From the cell containing the given text, extract its center point as [X, Y] coordinate. 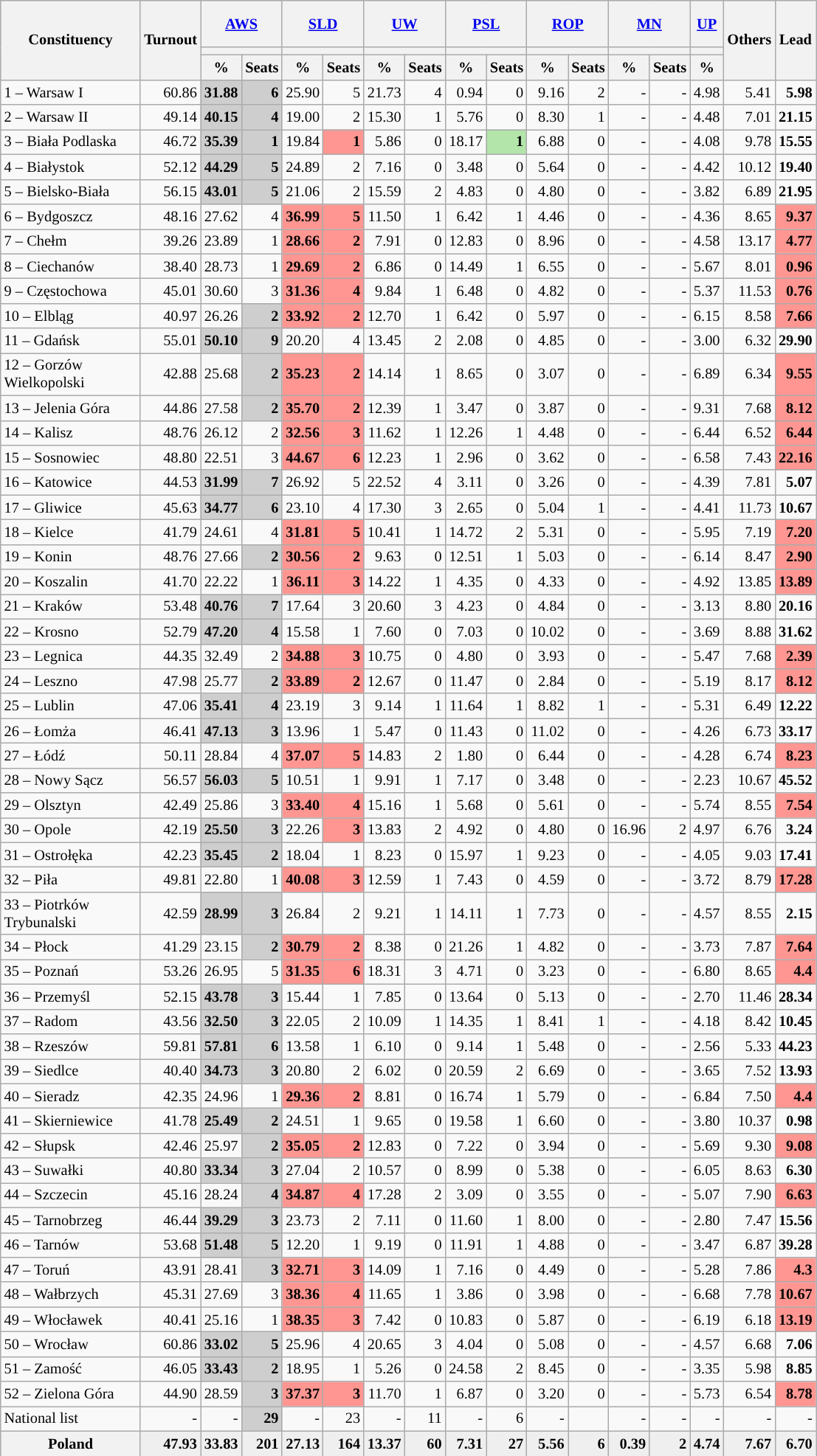
25.68 [221, 374]
46.72 [170, 142]
28.24 [221, 1195]
6.80 [707, 971]
25.90 [303, 92]
5.56 [548, 1443]
22.52 [385, 482]
4.08 [707, 142]
27 [506, 1443]
5.95 [707, 532]
3.80 [707, 1120]
5.19 [707, 681]
10.83 [466, 1320]
25.16 [221, 1320]
5.87 [548, 1320]
52 – Zielona Góra [71, 1394]
1.80 [466, 755]
7.20 [796, 532]
9.55 [796, 374]
14.09 [385, 1269]
53.26 [170, 971]
33.43 [221, 1369]
3.87 [548, 408]
22.22 [221, 582]
20.60 [385, 606]
14.14 [385, 374]
60 [425, 1443]
11.70 [385, 1394]
4.42 [707, 167]
36 – Przemyśl [71, 996]
28.59 [221, 1394]
7.64 [796, 947]
45.16 [170, 1195]
4.46 [548, 216]
23 [344, 1418]
47.98 [170, 681]
8.45 [548, 1369]
9.16 [548, 92]
6.70 [796, 1443]
35.23 [303, 374]
27.62 [221, 216]
13.17 [749, 241]
41.29 [170, 947]
23.89 [221, 241]
16.74 [466, 1096]
32 – Piła [71, 880]
6.74 [749, 755]
43.01 [221, 192]
9.91 [385, 780]
3.07 [548, 374]
56.03 [221, 780]
Others [749, 40]
19.40 [796, 167]
3.69 [707, 631]
18.04 [303, 855]
7.47 [749, 1220]
44.90 [170, 1394]
23.19 [303, 706]
46.44 [170, 1220]
9.37 [796, 216]
25.49 [221, 1120]
39.28 [796, 1245]
21.73 [385, 92]
24 – Leszno [71, 681]
11.91 [466, 1245]
22.51 [221, 457]
7.78 [749, 1294]
8.99 [466, 1171]
33.17 [796, 731]
5.68 [466, 805]
48.80 [170, 457]
26.26 [221, 316]
2.08 [466, 341]
5.69 [707, 1145]
6.10 [385, 1046]
4.36 [707, 216]
48 – Wałbrzych [71, 1294]
5.97 [548, 316]
36.11 [303, 582]
2.23 [707, 780]
28.66 [303, 241]
57.81 [221, 1046]
9.30 [749, 1145]
39 – Siedlce [71, 1071]
8.88 [749, 631]
34.77 [221, 507]
26.84 [303, 913]
25.86 [221, 805]
13 – Jelenia Góra [71, 408]
35.39 [221, 142]
49.14 [170, 117]
11.62 [385, 433]
8.85 [796, 1369]
12.23 [385, 457]
37 – Radom [71, 1022]
21.26 [466, 947]
49 – Włocławek [71, 1320]
25.97 [221, 1145]
8.96 [548, 241]
5.48 [548, 1046]
20.80 [303, 1071]
27.58 [221, 408]
8.81 [385, 1096]
8.63 [749, 1171]
6.69 [548, 1071]
UP [707, 24]
201 [261, 1443]
UW [404, 24]
50 – Wrocław [71, 1344]
8.47 [749, 557]
42.49 [170, 805]
6.48 [466, 291]
43.56 [170, 1022]
4.49 [548, 1269]
21 – Kraków [71, 606]
11 [425, 1418]
19 – Konin [71, 557]
24.51 [303, 1120]
47.06 [170, 706]
17.64 [303, 606]
3.82 [707, 192]
5.33 [749, 1046]
6.30 [796, 1171]
4.26 [707, 731]
4.35 [466, 582]
31.88 [221, 92]
11.43 [466, 731]
4.58 [707, 241]
15.16 [385, 805]
37.07 [303, 755]
13.85 [749, 582]
3.23 [548, 971]
5.64 [548, 167]
6.58 [707, 457]
30.60 [221, 291]
31.81 [303, 532]
14.11 [466, 913]
7.17 [466, 780]
4.33 [548, 582]
11.73 [749, 507]
7.11 [385, 1220]
6.55 [548, 266]
11.53 [749, 291]
28 – Nowy Sącz [71, 780]
42.46 [170, 1145]
18.31 [385, 971]
14.22 [385, 582]
28.73 [221, 266]
8.58 [749, 316]
26.95 [221, 971]
29.69 [303, 266]
17.41 [796, 855]
29.36 [303, 1096]
8.42 [749, 1022]
10.09 [385, 1022]
4.28 [707, 755]
23.73 [303, 1220]
8.00 [548, 1220]
18 – Kielce [71, 532]
0.96 [796, 266]
8.80 [749, 606]
5.76 [466, 117]
12.39 [385, 408]
SLD [323, 24]
10.37 [749, 1120]
7.73 [548, 913]
18.95 [303, 1369]
7.06 [796, 1344]
2 – Warsaw II [71, 117]
42.19 [170, 830]
7.01 [749, 117]
2.70 [707, 996]
9.21 [385, 913]
12.22 [796, 706]
35.05 [303, 1145]
8.82 [548, 706]
17.30 [385, 507]
13.96 [303, 731]
29 [261, 1418]
ROP [568, 24]
9 [261, 341]
31.99 [221, 482]
18.17 [466, 142]
42.23 [170, 855]
4.74 [707, 1443]
31.62 [796, 631]
8.79 [749, 880]
22.05 [303, 1022]
3.26 [548, 482]
8.30 [548, 117]
45.52 [796, 780]
5.73 [707, 1394]
43.91 [170, 1269]
40 – Sieradz [71, 1096]
11.02 [548, 731]
32.56 [303, 433]
23.10 [303, 507]
40.08 [303, 880]
15.44 [303, 996]
22.16 [796, 457]
7.85 [385, 996]
44 – Szczecin [71, 1195]
Poland [71, 1443]
2.84 [548, 681]
31.35 [303, 971]
0.98 [796, 1120]
35.41 [221, 706]
4.77 [796, 241]
24.61 [221, 532]
38.40 [170, 266]
39.26 [170, 241]
41.70 [170, 582]
35.45 [221, 855]
10.75 [385, 656]
42.59 [170, 913]
11.60 [466, 1220]
40.97 [170, 316]
13.64 [466, 996]
52.15 [170, 996]
0.94 [466, 92]
25.77 [221, 681]
46 – Tarnów [71, 1245]
44.53 [170, 482]
38 – Rzeszów [71, 1046]
8.41 [548, 1022]
33 – Piotrków Trybunalski [71, 913]
22 – Krosno [71, 631]
11.50 [385, 216]
5.08 [548, 1344]
3.11 [466, 482]
4.23 [466, 606]
5.04 [548, 507]
7.50 [749, 1096]
16.96 [630, 830]
25.96 [303, 1344]
29.90 [796, 341]
8.17 [749, 681]
7.91 [385, 241]
14.83 [385, 755]
28.34 [796, 996]
39.29 [221, 1220]
8.38 [385, 947]
20.65 [385, 1344]
8.01 [749, 266]
12 – Gorzów Wielkopolski [71, 374]
10.12 [749, 167]
6.15 [707, 316]
5.37 [707, 291]
7.67 [749, 1443]
20.20 [303, 341]
3.09 [466, 1195]
9.63 [385, 557]
31 – Ostrołęka [71, 855]
40.80 [170, 1171]
11.64 [466, 706]
9.23 [548, 855]
3.13 [707, 606]
7.66 [796, 316]
3.94 [548, 1145]
34.73 [221, 1071]
National list [71, 1418]
47.13 [221, 731]
4.71 [466, 971]
6.49 [749, 706]
9.08 [796, 1145]
41.79 [170, 532]
4.05 [707, 855]
21.95 [796, 192]
13.93 [796, 1071]
3.24 [796, 830]
22.26 [303, 830]
3.20 [548, 1394]
37.37 [303, 1394]
AWS [242, 24]
6.05 [707, 1171]
7.90 [749, 1195]
30 – Opole [71, 830]
35 – Poznań [71, 971]
9.78 [749, 142]
4.41 [707, 507]
6.19 [707, 1320]
38.36 [303, 1294]
20 – Koszalin [71, 582]
8 – Ciechanów [71, 266]
11.47 [466, 681]
19.84 [303, 142]
6.73 [749, 731]
7.87 [749, 947]
5.38 [548, 1171]
23.15 [221, 947]
34 – Płock [71, 947]
0.39 [630, 1443]
9.31 [707, 408]
12.20 [303, 1245]
24.58 [466, 1369]
6.34 [749, 374]
19.00 [303, 117]
7.42 [385, 1320]
44.29 [221, 167]
5.86 [385, 142]
3.86 [466, 1294]
Turnout [170, 40]
5.26 [385, 1369]
13.83 [385, 830]
7.86 [749, 1269]
10.02 [548, 631]
33.34 [221, 1171]
31.36 [303, 291]
24.89 [303, 167]
2.96 [466, 457]
164 [344, 1443]
42 – Słupsk [71, 1145]
9.65 [385, 1120]
14 – Kalisz [71, 433]
12.26 [466, 433]
10.45 [796, 1022]
41 – Skierniewice [71, 1120]
7.81 [749, 482]
3 – Biała Podlaska [71, 142]
14.35 [466, 1022]
9.19 [385, 1245]
15.55 [796, 142]
7 – Chełm [71, 241]
42.35 [170, 1096]
7.22 [466, 1145]
5.13 [548, 996]
6.60 [548, 1120]
32.49 [221, 656]
5.74 [707, 805]
33.83 [221, 1443]
40.41 [170, 1320]
7.54 [796, 805]
45.31 [170, 1294]
43.78 [221, 996]
27.66 [221, 557]
50.11 [170, 755]
15.59 [385, 192]
50.10 [221, 341]
15.58 [303, 631]
5.61 [548, 805]
53.48 [170, 606]
5.41 [749, 92]
28.41 [221, 1269]
49.81 [170, 880]
3.55 [548, 1195]
46.05 [170, 1369]
5.67 [707, 266]
51.48 [221, 1245]
5.28 [707, 1269]
19.58 [466, 1120]
5.79 [548, 1096]
6.32 [749, 341]
3.73 [707, 947]
30.56 [303, 557]
4.3 [796, 1269]
41.78 [170, 1120]
26 – Łomża [71, 731]
27.69 [221, 1294]
1 – Warsaw I [71, 92]
2.90 [796, 557]
8.78 [796, 1394]
7.60 [385, 631]
9.03 [749, 855]
4.83 [466, 192]
4 – Białystok [71, 167]
10.51 [303, 780]
4.97 [707, 830]
6.86 [385, 266]
38.35 [303, 1320]
6.02 [385, 1071]
43 – Suwałki [71, 1171]
23 – Legnica [71, 656]
6.88 [548, 142]
33.92 [303, 316]
12.51 [466, 557]
6.76 [749, 830]
35.70 [303, 408]
4.98 [707, 92]
2.56 [707, 1046]
12.70 [385, 316]
16 – Katowice [71, 482]
40.76 [221, 606]
33.02 [221, 1344]
21.06 [303, 192]
59.81 [170, 1046]
45.01 [170, 291]
10 – Elbląg [71, 316]
52.12 [170, 167]
13.37 [385, 1443]
45.63 [170, 507]
29 – Olsztyn [71, 805]
5.03 [548, 557]
20.59 [466, 1071]
3.72 [707, 880]
2.80 [707, 1220]
26.12 [221, 433]
27.13 [303, 1443]
7.03 [466, 631]
9.84 [385, 291]
14.72 [466, 532]
20.16 [796, 606]
13.89 [796, 582]
7.52 [749, 1071]
15.97 [466, 855]
7.31 [466, 1443]
45 – Tarnobrzeg [71, 1220]
3.93 [548, 656]
53.68 [170, 1245]
13.45 [385, 341]
3.98 [548, 1294]
44.67 [303, 457]
22.80 [221, 880]
10.57 [385, 1171]
25 – Lublin [71, 706]
3.62 [548, 457]
4.39 [707, 482]
6.63 [796, 1195]
4.18 [707, 1022]
2.65 [466, 507]
5 – Bielsko-Biała [71, 192]
4.04 [466, 1344]
33.40 [303, 805]
33.89 [303, 681]
4.59 [548, 880]
47.93 [170, 1443]
40.40 [170, 1071]
11 – Gdańsk [71, 341]
56.57 [170, 780]
13.58 [303, 1046]
12.59 [385, 880]
17 – Gliwice [71, 507]
34.88 [303, 656]
11.65 [385, 1294]
9 – Częstochowa [71, 291]
6.54 [749, 1394]
42.88 [170, 374]
6.18 [749, 1320]
34.87 [303, 1195]
44.23 [796, 1046]
6.52 [749, 433]
32.50 [221, 1022]
47.20 [221, 631]
44.35 [170, 656]
Constituency [71, 40]
6.84 [707, 1096]
7.19 [749, 532]
30.79 [303, 947]
26.92 [303, 482]
3.00 [707, 341]
47 – Toruń [71, 1269]
28.99 [221, 913]
13.19 [796, 1320]
32.71 [303, 1269]
4.88 [548, 1245]
52.79 [170, 631]
3.35 [707, 1369]
PSL [486, 24]
4.85 [548, 341]
6.14 [707, 557]
28.84 [221, 755]
3.65 [707, 1071]
14.49 [466, 266]
15 – Sosnowiec [71, 457]
51 – Zamość [71, 1369]
27 – Łódź [71, 755]
15.30 [385, 117]
Lead [796, 40]
44.86 [170, 408]
15.56 [796, 1220]
36.99 [303, 216]
0.76 [796, 291]
4.84 [548, 606]
11.46 [749, 996]
24.96 [221, 1096]
21.15 [796, 117]
10.41 [385, 532]
48.16 [170, 216]
12.67 [385, 681]
56.15 [170, 192]
6 – Bydgoszcz [71, 216]
46.41 [170, 731]
27.04 [303, 1171]
25.50 [221, 830]
40.15 [221, 117]
2.39 [796, 656]
MN [649, 24]
55.01 [170, 341]
2.15 [796, 913]
